Extract the [X, Y] coordinate from the center of the cell holding the provided text.  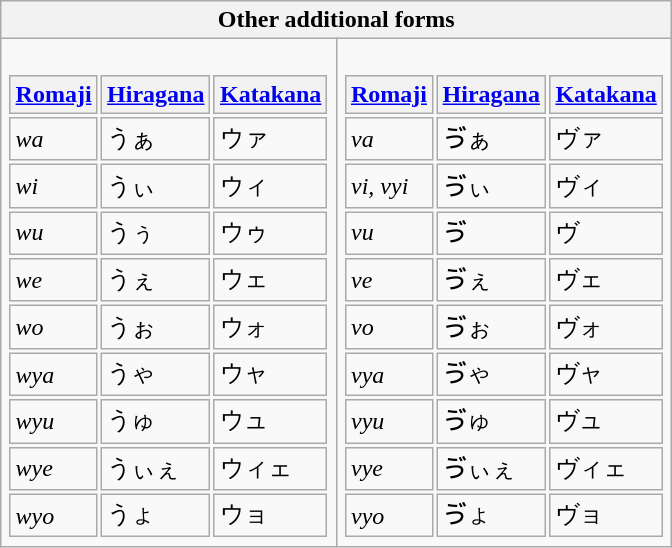
ウャ [271, 374]
vo [390, 327]
wye [54, 468]
ゔぉ [491, 327]
wyo [54, 515]
Romaji Hiragana Katakana va ゔぁ ヴァ vi, vyi ゔぃ ヴィ vu ゔ ヴ ve ゔぇ ヴェ vo ゔぉ ヴォ vya ゔゃ ヴャ vyu ゔゅ ヴュ vye ゔぃぇ ヴィェ vyo ゔょ ヴョ [504, 292]
ウォ [271, 327]
ヴォ [606, 327]
ヴャ [606, 374]
ゔょ [491, 515]
vyu [390, 421]
ゔぃぇ [491, 468]
ヴァ [606, 139]
wa [54, 139]
うぁ [156, 139]
wu [54, 233]
うぅ [156, 233]
Romaji Hiragana Katakana wa うぁ ウァ wi うぃ ウィ wu うぅ ウゥ we うぇ ウェ wo うぉ ウォ wya うゃ ウャ wyu うゅ ウュ wye うぃぇ ウィェ wyo うょ ウョ [168, 292]
wo [54, 327]
Other additional forms [336, 20]
うぇ [156, 280]
we [54, 280]
wya [54, 374]
ヴ [606, 233]
ve [390, 280]
ヴュ [606, 421]
wi [54, 186]
ヴィ [606, 186]
ウゥ [271, 233]
ヴョ [606, 515]
うぃぇ [156, 468]
ゔぃ [491, 186]
vu [390, 233]
ヴェ [606, 280]
うょ [156, 515]
ゔゃ [491, 374]
va [390, 139]
ゔ [491, 233]
vyo [390, 515]
うゃ [156, 374]
wyu [54, 421]
ゔぁ [491, 139]
ウョ [271, 515]
うぃ [156, 186]
vye [390, 468]
ヴィェ [606, 468]
ウァ [271, 139]
うゅ [156, 421]
vi, vyi [390, 186]
うぉ [156, 327]
ゔぇ [491, 280]
vya [390, 374]
ウェ [271, 280]
ウュ [271, 421]
ウィェ [271, 468]
ゔゅ [491, 421]
ウィ [271, 186]
